Locate the cell with the specified text and output its (x, y) center coordinate. 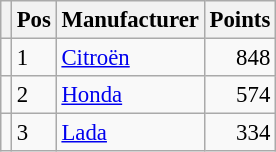
3 (34, 133)
1 (34, 58)
Honda (130, 95)
Manufacturer (130, 20)
Lada (130, 133)
574 (240, 95)
2 (34, 95)
Pos (34, 20)
Points (240, 20)
334 (240, 133)
848 (240, 58)
Citroën (130, 58)
